Output the [x, y] coordinate of the center of the cell containing the given text.  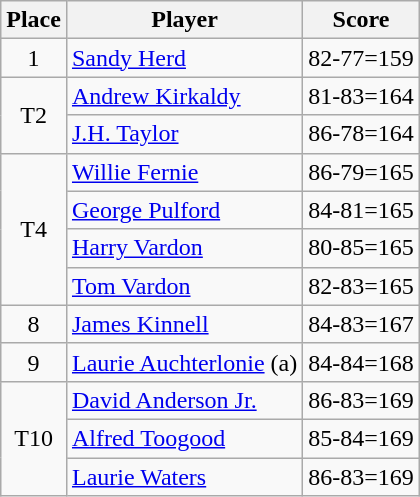
9 [34, 362]
Andrew Kirkaldy [184, 96]
J.H. Taylor [184, 134]
82-77=159 [362, 58]
Place [34, 20]
80-85=165 [362, 248]
1 [34, 58]
Laurie Auchterlonie (a) [184, 362]
George Pulford [184, 210]
86-78=164 [362, 134]
8 [34, 324]
84-84=168 [362, 362]
Player [184, 20]
Sandy Herd [184, 58]
James Kinnell [184, 324]
84-83=167 [362, 324]
Tom Vardon [184, 286]
Laurie Waters [184, 477]
81-83=164 [362, 96]
Score [362, 20]
82-83=165 [362, 286]
85-84=169 [362, 438]
Harry Vardon [184, 248]
T10 [34, 438]
T2 [34, 115]
Alfred Toogood [184, 438]
T4 [34, 229]
84-81=165 [362, 210]
86-79=165 [362, 172]
Willie Fernie [184, 172]
David Anderson Jr. [184, 400]
